Find where the given text appears and provide that cell's center as (X, Y) coordinate. 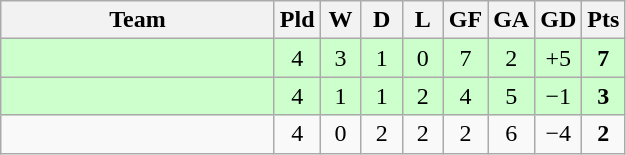
GF (465, 20)
6 (512, 134)
Pld (297, 20)
−1 (558, 96)
W (340, 20)
GA (512, 20)
−4 (558, 134)
Team (138, 20)
GD (558, 20)
D (382, 20)
L (422, 20)
+5 (558, 58)
Pts (604, 20)
5 (512, 96)
